Capture the cell that displays the provided text and extract its (x, y) central coordinate. 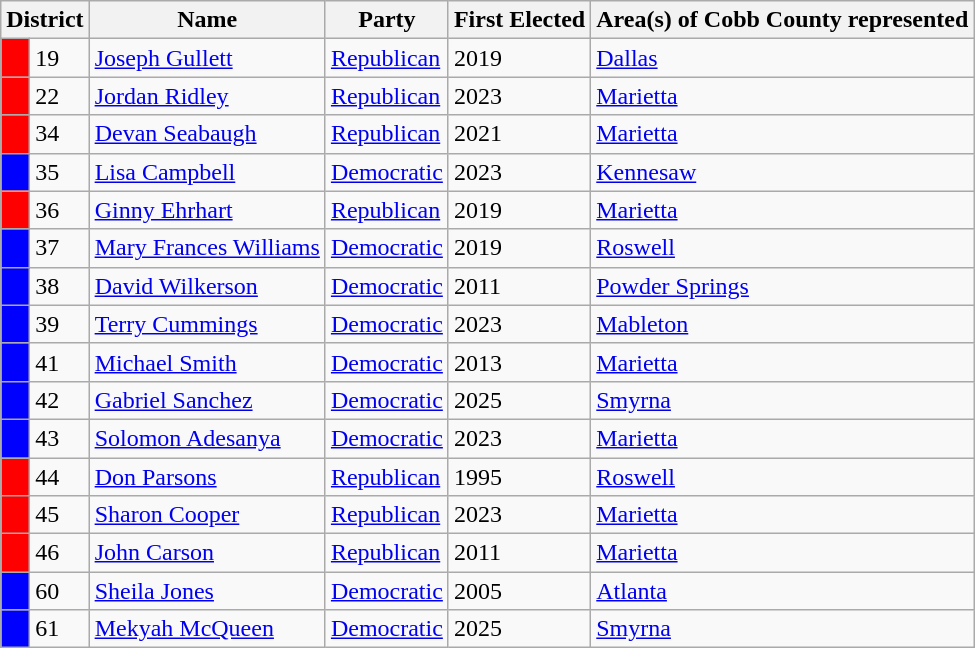
Mableton (782, 324)
Gabriel Sanchez (207, 400)
Mary Frances Williams (207, 248)
45 (60, 515)
Sheila Jones (207, 591)
Name (207, 20)
Atlanta (782, 591)
District (45, 20)
19 (60, 58)
43 (60, 438)
Kennesaw (782, 172)
Powder Springs (782, 286)
22 (60, 96)
35 (60, 172)
2013 (519, 362)
Jordan Ridley (207, 96)
John Carson (207, 553)
41 (60, 362)
2021 (519, 134)
60 (60, 591)
34 (60, 134)
Mekyah McQueen (207, 629)
38 (60, 286)
Ginny Ehrhart (207, 210)
Devan Seabaugh (207, 134)
36 (60, 210)
61 (60, 629)
Terry Cummings (207, 324)
Area(s) of Cobb County represented (782, 20)
David Wilkerson (207, 286)
Sharon Cooper (207, 515)
Solomon Adesanya (207, 438)
Party (386, 20)
Dallas (782, 58)
Michael Smith (207, 362)
1995 (519, 477)
39 (60, 324)
Don Parsons (207, 477)
First Elected (519, 20)
46 (60, 553)
2005 (519, 591)
37 (60, 248)
Joseph Gullett (207, 58)
44 (60, 477)
Lisa Campbell (207, 172)
42 (60, 400)
